Determine the [x, y] coordinate at the center of the cell enclosing the given text.  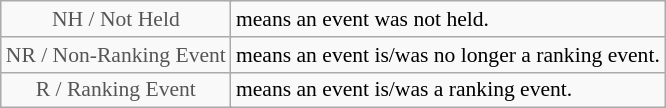
NH / Not Held [116, 19]
means an event was not held. [448, 19]
means an event is/was a ranking event. [448, 90]
R / Ranking Event [116, 90]
NR / Non-Ranking Event [116, 55]
means an event is/was no longer a ranking event. [448, 55]
